Extract the (X, Y) coordinate from the center of the cell holding the provided text.  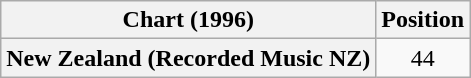
44 (423, 58)
New Zealand (Recorded Music NZ) (188, 58)
Chart (1996) (188, 20)
Position (423, 20)
